Return (x, y) of the center of cell containing provided text 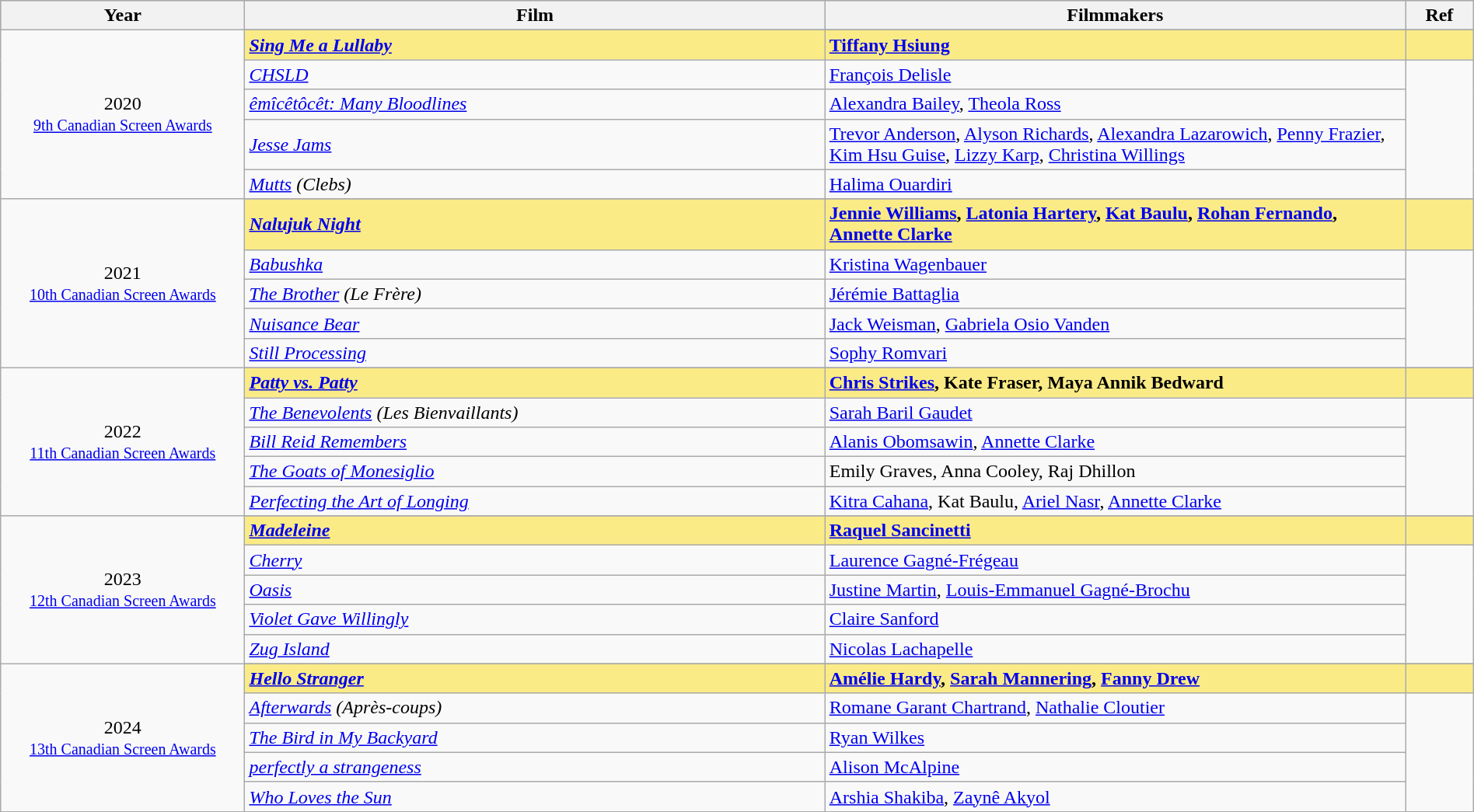
Tiffany Hsiung (1115, 45)
Bill Reid Remembers (535, 442)
Madeleine (535, 531)
Ryan Wilkes (1115, 737)
2023 12th Canadian Screen Awards (123, 590)
Laurence Gagné-Frégeau (1115, 560)
The Brother (Le Frère) (535, 294)
Jennie Williams, Latonia Hartery, Kat Baulu, Rohan Fernando, Annette Clarke (1115, 224)
Alexandra Bailey, Theola Ross (1115, 104)
Emily Graves, Anna Cooley, Raj Dhillon (1115, 472)
Trevor Anderson, Alyson Richards, Alexandra Lazarowich, Penny Frazier, Kim Hsu Guise, Lizzy Karp, Christina Willings (1115, 145)
Sing Me a Lullaby (535, 45)
The Bird in My Backyard (535, 737)
Nalujuk Night (535, 224)
Kristina Wagenbauer (1115, 264)
Amélie Hardy, Sarah Mannering, Fanny Drew (1115, 678)
The Goats of Monesiglio (535, 472)
Oasis (535, 590)
Hello Stranger (535, 678)
Year (123, 16)
2022 11th Canadian Screen Awards (123, 441)
Afterwards (Après-coups) (535, 708)
Halima Ouardiri (1115, 184)
êmîcêtôcêt: Many Bloodlines (535, 104)
Still Processing (535, 353)
Sarah Baril Gaudet (1115, 413)
Alanis Obomsawin, Annette Clarke (1115, 442)
Zug Island (535, 649)
Claire Sanford (1115, 619)
Kitra Cahana, Kat Baulu, Ariel Nasr, Annette Clarke (1115, 501)
2021 10th Canadian Screen Awards (123, 283)
Raquel Sancinetti (1115, 531)
2024 13th Canadian Screen Awards (123, 737)
Cherry (535, 560)
2020 9th Canadian Screen Awards (123, 115)
Who Loves the Sun (535, 796)
CHSLD (535, 75)
Sophy Romvari (1115, 353)
perfectly a strangeness (535, 767)
Nicolas Lachapelle (1115, 649)
Film (535, 16)
Ref (1440, 16)
Justine Martin, Louis-Emmanuel Gagné-Brochu (1115, 590)
The Benevolents (Les Bienvaillants) (535, 413)
Jack Weisman, Gabriela Osio Vanden (1115, 323)
Perfecting the Art of Longing (535, 501)
Babushka (535, 264)
Romane Garant Chartrand, Nathalie Cloutier (1115, 708)
Jesse Jams (535, 145)
Jérémie Battaglia (1115, 294)
François Delisle (1115, 75)
Mutts (Clebs) (535, 184)
Nuisance Bear (535, 323)
Alison McAlpine (1115, 767)
Arshia Shakiba, Zaynê Akyol (1115, 796)
Violet Gave Willingly (535, 619)
Chris Strikes, Kate Fraser, Maya Annik Bedward (1115, 382)
Patty vs. Patty (535, 382)
Filmmakers (1115, 16)
